Scan for the cell matching the given text and deliver its (X, Y) coordinate at center. 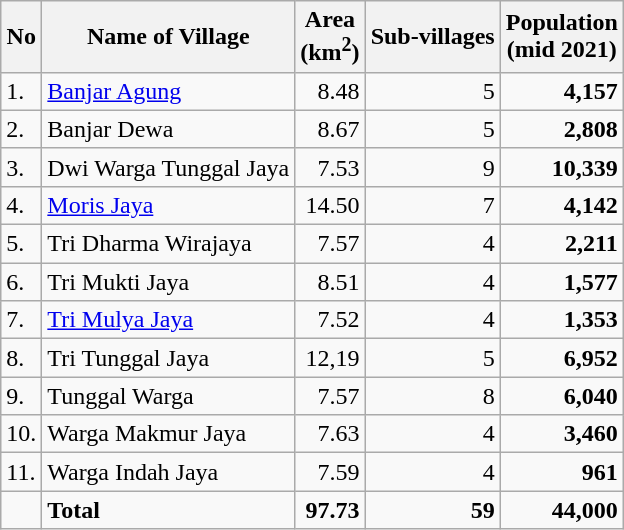
Warga Indah Jaya (168, 472)
2,808 (562, 129)
Total (168, 510)
7. (22, 320)
8. (22, 358)
Tri Mulya Jaya (168, 320)
4,142 (562, 205)
Tri Tunggal Jaya (168, 358)
8.51 (330, 282)
9. (22, 396)
4,157 (562, 91)
3,460 (562, 434)
59 (432, 510)
No (22, 37)
Banjar Dewa (168, 129)
Tunggal Warga (168, 396)
8.67 (330, 129)
Tri Dharma Wirajaya (168, 244)
1,353 (562, 320)
7 (432, 205)
Warga Makmur Jaya (168, 434)
4. (22, 205)
7.52 (330, 320)
6,040 (562, 396)
Banjar Agung (168, 91)
Tri Mukti Jaya (168, 282)
961 (562, 472)
8 (432, 396)
9 (432, 167)
1,577 (562, 282)
11. (22, 472)
12,19 (330, 358)
Name of Village (168, 37)
1. (22, 91)
7.59 (330, 472)
97.73 (330, 510)
Sub-villages (432, 37)
Area (km2) (330, 37)
5. (22, 244)
6,952 (562, 358)
Population(mid 2021) (562, 37)
10. (22, 434)
2,211 (562, 244)
2. (22, 129)
7.53 (330, 167)
6. (22, 282)
8.48 (330, 91)
3. (22, 167)
7.63 (330, 434)
14.50 (330, 205)
44,000 (562, 510)
Dwi Warga Tunggal Jaya (168, 167)
10,339 (562, 167)
Moris Jaya (168, 205)
